Search for the cell housing the specified text and yield its [X, Y] center coordinate. 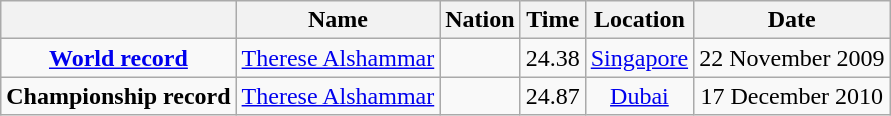
22 November 2009 [792, 58]
Name [338, 20]
24.87 [552, 96]
Championship record [118, 96]
17 December 2010 [792, 96]
Singapore [639, 58]
24.38 [552, 58]
Nation [480, 20]
Time [552, 20]
Dubai [639, 96]
World record [118, 58]
Location [639, 20]
Date [792, 20]
